Detect which cell encompasses the target text, then output its [x, y] center coordinate. 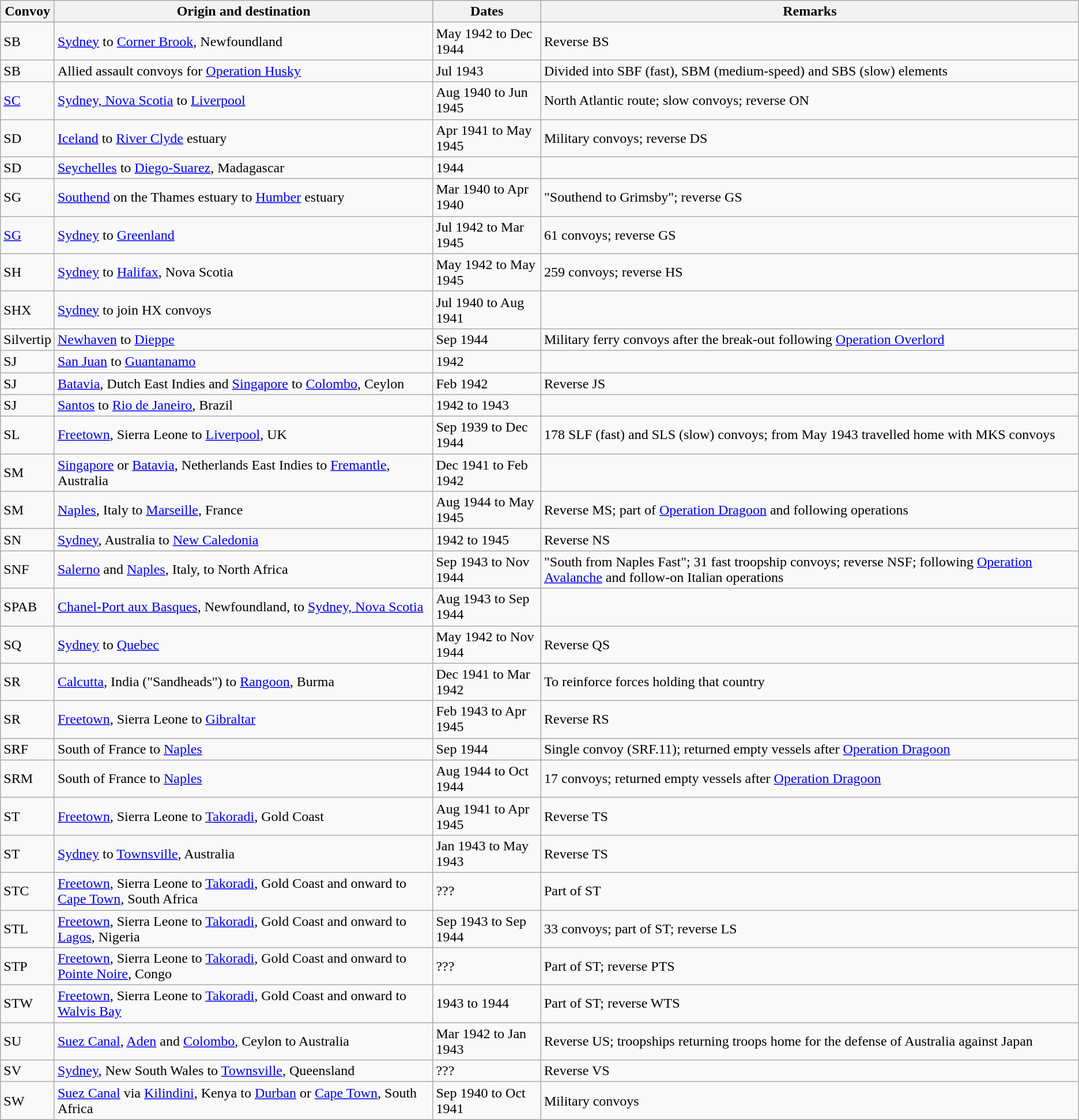
1943 to 1944 [487, 1004]
Freetown, Sierra Leone to Takoradi, Gold Coast [243, 816]
"South from Naples Fast"; 31 fast troopship convoys; reverse NSF; following Operation Avalanche and follow-on Italian operations [809, 569]
Freetown, Sierra Leone to Liverpool, UK [243, 436]
Reverse US; troopships returning troops home for the defense of Australia against Japan [809, 1042]
SN [28, 540]
1942 to 1945 [487, 540]
1944 [487, 168]
Sydney to Quebec [243, 644]
SH [28, 272]
Jan 1943 to May 1943 [487, 854]
May 1942 to Dec 1944 [487, 41]
Dec 1941 to Feb 1942 [487, 472]
STW [28, 1004]
Salerno and Naples, Italy, to North Africa [243, 569]
Reverse NS [809, 540]
Iceland to River Clyde estuary [243, 138]
Reverse MS; part of Operation Dragoon and following operations [809, 510]
Jul 1943 [487, 71]
1942 to 1943 [487, 406]
Newhaven to Dieppe [243, 339]
May 1942 to May 1945 [487, 272]
Aug 1944 to May 1945 [487, 510]
Naples, Italy to Marseille, France [243, 510]
STC [28, 891]
Part of ST [809, 891]
Jul 1940 to Aug 1941 [487, 310]
Aug 1944 to Oct 1944 [487, 779]
SC [28, 100]
Part of ST; reverse WTS [809, 1004]
SNF [28, 569]
Divided into SBF (fast), SBM (medium-speed) and SBS (slow) elements [809, 71]
Military convoys; reverse DS [809, 138]
"Southend to Grimsby"; reverse GS [809, 197]
Reverse BS [809, 41]
SHX [28, 310]
Sydney, Nova Scotia to Liverpool [243, 100]
Single convoy (SRF.11); returned empty vessels after Operation Dragoon [809, 749]
Feb 1943 to Apr 1945 [487, 719]
San Juan to Guantanamo [243, 361]
Military convoys [809, 1100]
1942 [487, 361]
SL [28, 436]
Chanel-Port aux Basques, Newfoundland, to Sydney, Nova Scotia [243, 607]
Sydney to join HX convoys [243, 310]
Allied assault convoys for Operation Husky [243, 71]
Sep 1940 to Oct 1941 [487, 1100]
Aug 1940 to Jun 1945 [487, 100]
Freetown, Sierra Leone to Takoradi, Gold Coast and onward to Walvis Bay [243, 1004]
Aug 1941 to Apr 1945 [487, 816]
SRM [28, 779]
Origin and destination [243, 12]
Aug 1943 to Sep 1944 [487, 607]
STP [28, 967]
Mar 1942 to Jan 1943 [487, 1042]
SU [28, 1042]
Freetown, Sierra Leone to Takoradi, Gold Coast and onward to Lagos, Nigeria [243, 929]
SQ [28, 644]
Suez Canal, Aden and Colombo, Ceylon to Australia [243, 1042]
STL [28, 929]
Sydney to Townsville, Australia [243, 854]
Sydney, New South Wales to Townsville, Queensland [243, 1071]
Freetown, Sierra Leone to Takoradi, Gold Coast and onward to Cape Town, South Africa [243, 891]
Sydney to Corner Brook, Newfoundland [243, 41]
May 1942 to Nov 1944 [487, 644]
To reinforce forces holding that country [809, 682]
Sep 1939 to Dec 1944 [487, 436]
Remarks [809, 12]
Military ferry convoys after the break-out following Operation Overlord [809, 339]
North Atlantic route; slow convoys; reverse ON [809, 100]
Dates [487, 12]
Singapore or Batavia, Netherlands East Indies to Fremantle, Australia [243, 472]
Suez Canal via Kilindini, Kenya to Durban or Cape Town, South Africa [243, 1100]
Apr 1941 to May 1945 [487, 138]
Jul 1942 to Mar 1945 [487, 235]
Convoy [28, 12]
Sydney to Halifax, Nova Scotia [243, 272]
Silvertip [28, 339]
SW [28, 1100]
SPAB [28, 607]
Sep 1943 to Sep 1944 [487, 929]
Santos to Rio de Janeiro, Brazil [243, 406]
17 convoys; returned empty vessels after Operation Dragoon [809, 779]
178 SLF (fast) and SLS (slow) convoys; from May 1943 travelled home with MKS convoys [809, 436]
Batavia, Dutch East Indies and Singapore to Colombo, Ceylon [243, 383]
Sydney, Australia to New Caledonia [243, 540]
Calcutta, India ("Sandheads") to Rangoon, Burma [243, 682]
Freetown, Sierra Leone to Takoradi, Gold Coast and onward to Pointe Noire, Congo [243, 967]
Sydney to Greenland [243, 235]
Sep 1943 to Nov 1944 [487, 569]
SV [28, 1071]
Reverse QS [809, 644]
Reverse VS [809, 1071]
Part of ST; reverse PTS [809, 967]
33 convoys; part of ST; reverse LS [809, 929]
SRF [28, 749]
259 convoys; reverse HS [809, 272]
Mar 1940 to Apr 1940 [487, 197]
Dec 1941 to Mar 1942 [487, 682]
Reverse RS [809, 719]
Feb 1942 [487, 383]
Southend on the Thames estuary to Humber estuary [243, 197]
61 convoys; reverse GS [809, 235]
Seychelles to Diego-Suarez, Madagascar [243, 168]
Freetown, Sierra Leone to Gibraltar [243, 719]
Reverse JS [809, 383]
